For the text-containing cell, return its midpoint in [X, Y] coordinate format. 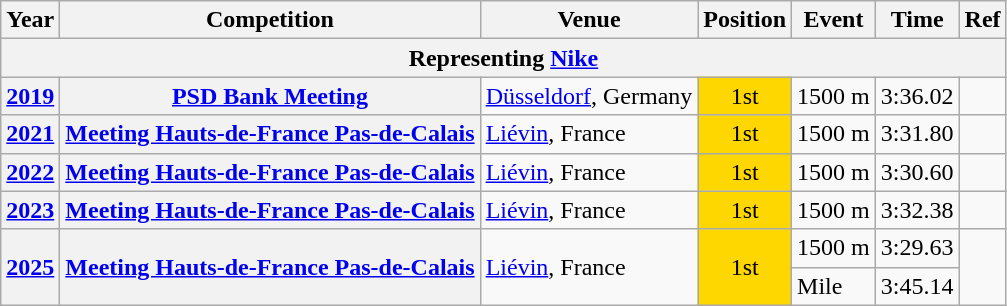
3:29.63 [917, 248]
3:31.80 [917, 134]
3:45.14 [917, 286]
Mile [834, 286]
2025 [30, 267]
3:32.38 [917, 210]
Position [745, 20]
Time [917, 20]
2019 [30, 96]
3:30.60 [917, 172]
2021 [30, 134]
Düsseldorf, Germany [589, 96]
PSD Bank Meeting [270, 96]
Competition [270, 20]
2023 [30, 210]
Event [834, 20]
Venue [589, 20]
Representing Nike [504, 58]
2022 [30, 172]
3:36.02 [917, 96]
Ref [982, 20]
Year [30, 20]
